Locate the cell with the specified text and output its [X, Y] center coordinate. 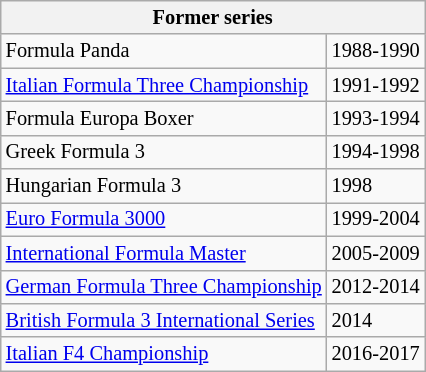
2012-2014 [376, 287]
1994-1998 [376, 152]
1999-2004 [376, 219]
Italian Formula Three Championship [164, 85]
2014 [376, 320]
Hungarian Formula 3 [164, 186]
1991-1992 [376, 85]
Italian F4 Championship [164, 354]
Formula Panda [164, 51]
Former series [213, 17]
International Formula Master [164, 253]
2016-2017 [376, 354]
Greek Formula 3 [164, 152]
2005-2009 [376, 253]
1993-1994 [376, 118]
Formula Europa Boxer [164, 118]
1988-1990 [376, 51]
German Formula Three Championship [164, 287]
British Formula 3 International Series [164, 320]
1998 [376, 186]
Euro Formula 3000 [164, 219]
